Find where the given text appears and provide that cell's center as (x, y) coordinate. 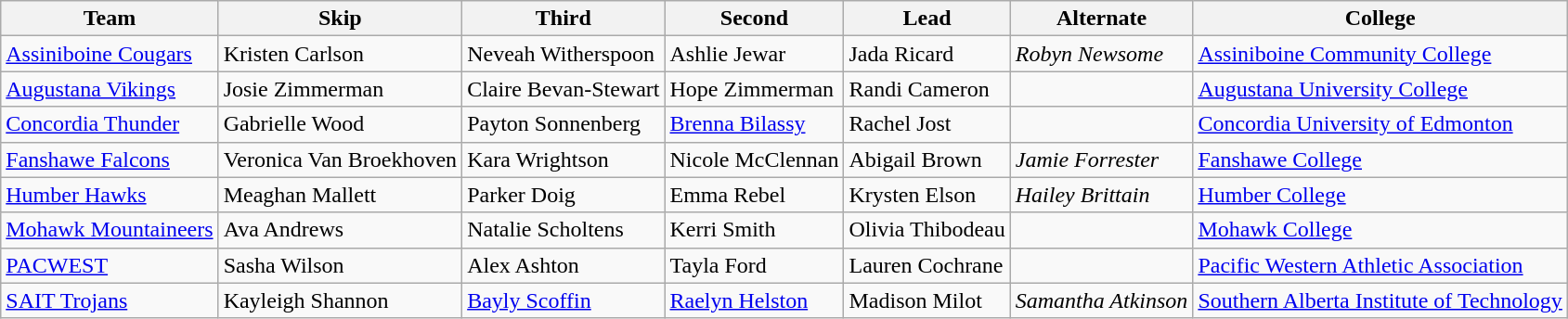
Josie Zimmerman (340, 89)
Raelyn Helston (754, 300)
Assiniboine Cougars (110, 54)
Samantha Atkinson (1101, 300)
Augustana Vikings (110, 89)
Jada Ricard (927, 54)
Madison Milot (927, 300)
Humber College (1380, 195)
Randi Cameron (927, 89)
Kayleigh Shannon (340, 300)
Payton Sonnenberg (564, 124)
Lead (927, 19)
Gabrielle Wood (340, 124)
Alternate (1101, 19)
Hailey Brittain (1101, 195)
Neveah Witherspoon (564, 54)
Ashlie Jewar (754, 54)
Mohawk College (1380, 230)
Claire Bevan-Stewart (564, 89)
Sasha Wilson (340, 265)
Pacific Western Athletic Association (1380, 265)
Fanshawe Falcons (110, 159)
Krysten Elson (927, 195)
Ava Andrews (340, 230)
Second (754, 19)
Kristen Carlson (340, 54)
Lauren Cochrane (927, 265)
Concordia Thunder (110, 124)
Rachel Jost (927, 124)
SAIT Trojans (110, 300)
Skip (340, 19)
Olivia Thibodeau (927, 230)
Parker Doig (564, 195)
Augustana University College (1380, 89)
Robyn Newsome (1101, 54)
Natalie Scholtens (564, 230)
Emma Rebel (754, 195)
Assiniboine Community College (1380, 54)
Third (564, 19)
Abigail Brown (927, 159)
Alex Ashton (564, 265)
Mohawk Mountaineers (110, 230)
Team (110, 19)
Brenna Bilassy (754, 124)
Fanshawe College (1380, 159)
Southern Alberta Institute of Technology (1380, 300)
Hope Zimmerman (754, 89)
Kerri Smith (754, 230)
College (1380, 19)
Jamie Forrester (1101, 159)
Meaghan Mallett (340, 195)
Nicole McClennan (754, 159)
Tayla Ford (754, 265)
PACWEST (110, 265)
Kara Wrightson (564, 159)
Humber Hawks (110, 195)
Veronica Van Broekhoven (340, 159)
Bayly Scoffin (564, 300)
Concordia University of Edmonton (1380, 124)
